Return the [X, Y] coordinate for the center point of the cell that contains the specified text.  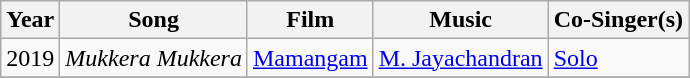
Mukkera Mukkera [154, 58]
Year [30, 20]
Music [460, 20]
Co-Singer(s) [618, 20]
M. Jayachandran [460, 58]
Solo [618, 58]
Song [154, 20]
Film [310, 20]
Mamangam [310, 58]
2019 [30, 58]
